Locate the cell with the specified text and output its [X, Y] center coordinate. 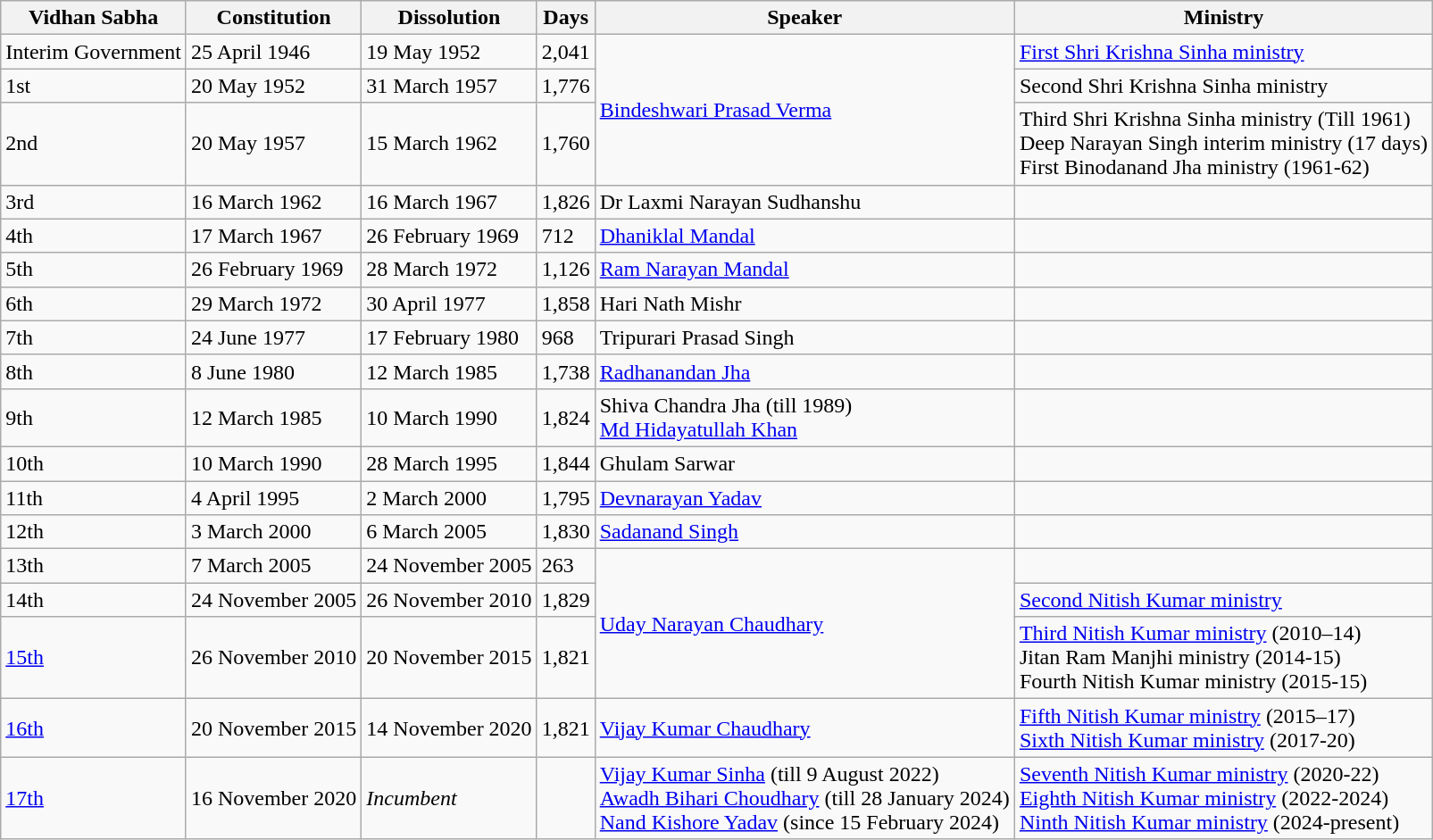
28 March 1995 [449, 463]
Dr Laxmi Narayan Sudhanshu [804, 202]
968 [566, 337]
1,858 [566, 304]
Incumbent [449, 798]
Fifth Nitish Kumar ministry (2015–17)Sixth Nitish Kumar ministry (2017-20) [1223, 728]
19 May 1952 [449, 52]
Vijay Kumar Chaudhary [804, 728]
1,829 [566, 600]
30 April 1977 [449, 304]
Vidhan Sabha [94, 18]
14 November 2020 [449, 728]
2 March 2000 [449, 497]
29 March 1972 [273, 304]
20 May 1957 [273, 144]
16 March 1962 [273, 202]
17th [94, 798]
16th [94, 728]
16 March 1967 [449, 202]
5th [94, 270]
First Shri Krishna Sinha ministry [1223, 52]
17 February 1980 [449, 337]
Hari Nath Mishr [804, 304]
Ministry [1223, 18]
1,738 [566, 371]
20 May 1952 [273, 86]
Constitution [273, 18]
8 June 1980 [273, 371]
16 November 2020 [273, 798]
4 April 1995 [273, 497]
17 March 1967 [273, 236]
Vijay Kumar Sinha (till 9 August 2022)Awadh Bihari Choudhary (till 28 January 2024)Nand Kishore Yadav (since 15 February 2024) [804, 798]
Devnarayan Yadav [804, 497]
13th [94, 566]
7 March 2005 [273, 566]
Tripurari Prasad Singh [804, 337]
Dissolution [449, 18]
Second Shri Krishna Sinha ministry [1223, 86]
1,795 [566, 497]
28 March 1972 [449, 270]
Seventh Nitish Kumar ministry (2020-22)Eighth Nitish Kumar ministry (2022-2024)Ninth Nitish Kumar ministry (2024-present) [1223, 798]
15 March 1962 [449, 144]
Ram Narayan Mandal [804, 270]
Days [566, 18]
1,760 [566, 144]
3rd [94, 202]
4th [94, 236]
Third Nitish Kumar ministry (2010–14)Jitan Ram Manjhi ministry (2014-15)Fourth Nitish Kumar ministry (2015-15) [1223, 658]
2nd [94, 144]
Radhanandan Jha [804, 371]
31 March 1957 [449, 86]
Interim Government [94, 52]
24 June 1977 [273, 337]
11th [94, 497]
1,844 [566, 463]
14th [94, 600]
1st [94, 86]
Second Nitish Kumar ministry [1223, 600]
1,826 [566, 202]
15th [94, 658]
25 April 1946 [273, 52]
10th [94, 463]
Third Shri Krishna Sinha ministry (Till 1961)Deep Narayan Singh interim ministry (17 days)First Binodanand Jha ministry (1961-62) [1223, 144]
9th [94, 418]
2,041 [566, 52]
1,776 [566, 86]
8th [94, 371]
Shiva Chandra Jha (till 1989)Md Hidayatullah Khan [804, 418]
12th [94, 532]
6th [94, 304]
1,830 [566, 532]
Bindeshwari Prasad Verma [804, 110]
Uday Narayan Chaudhary [804, 624]
6 March 2005 [449, 532]
1,126 [566, 270]
1,824 [566, 418]
263 [566, 566]
Ghulam Sarwar [804, 463]
7th [94, 337]
3 March 2000 [273, 532]
Dhaniklal Mandal [804, 236]
Speaker [804, 18]
Sadanand Singh [804, 532]
712 [566, 236]
